Output the [X, Y] coordinate of the center of the cell containing the given text.  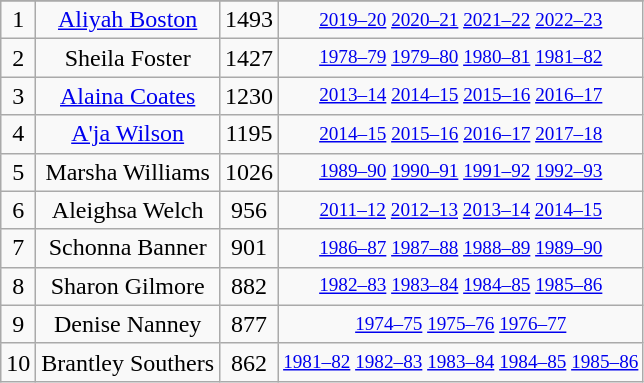
2 [18, 58]
1195 [250, 134]
3 [18, 96]
877 [250, 324]
1978–79 1979–80 1980–81 1981–82 [461, 58]
Denise Nanney [128, 324]
2019–20 2020–21 2021–22 2022–23 [461, 20]
1493 [250, 20]
Alaina Coates [128, 96]
2014–15 2015–16 2016–17 2017–18 [461, 134]
1 [18, 20]
2011–12 2012–13 2013–14 2014–15 [461, 210]
9 [18, 324]
1026 [250, 172]
1974–75 1975–76 1976–77 [461, 324]
6 [18, 210]
8 [18, 286]
1986–87 1987–88 1988–89 1989–90 [461, 248]
Sheila Foster [128, 58]
10 [18, 362]
1230 [250, 96]
Aleighsa Welch [128, 210]
Aliyah Boston [128, 20]
862 [250, 362]
5 [18, 172]
901 [250, 248]
A'ja Wilson [128, 134]
1427 [250, 58]
882 [250, 286]
4 [18, 134]
Marsha Williams [128, 172]
1989–90 1990–91 1991–92 1992–93 [461, 172]
Schonna Banner [128, 248]
1982–83 1983–84 1984–85 1985–86 [461, 286]
Brantley Southers [128, 362]
2013–14 2014–15 2015–16 2016–17 [461, 96]
Sharon Gilmore [128, 286]
7 [18, 248]
956 [250, 210]
1981–82 1982–83 1983–84 1984–85 1985–86 [461, 362]
